For the text-containing cell, return its midpoint in [x, y] coordinate format. 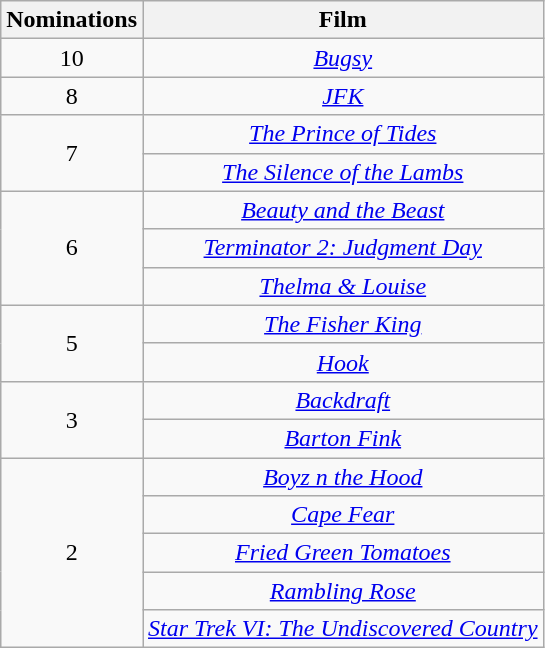
10 [72, 58]
Thelma & Louise [342, 286]
Hook [342, 362]
2 [72, 553]
Film [342, 20]
Fried Green Tomatoes [342, 553]
JFK [342, 96]
3 [72, 419]
Cape Fear [342, 515]
The Fisher King [342, 324]
Terminator 2: Judgment Day [342, 248]
Nominations [72, 20]
6 [72, 248]
8 [72, 96]
Barton Fink [342, 438]
Bugsy [342, 58]
Star Trek VI: The Undiscovered Country [342, 629]
The Prince of Tides [342, 134]
Beauty and the Beast [342, 210]
7 [72, 153]
Backdraft [342, 400]
Boyz n the Hood [342, 477]
Rambling Rose [342, 591]
5 [72, 343]
The Silence of the Lambs [342, 172]
